Capture the cell that displays the provided text and extract its [x, y] central coordinate. 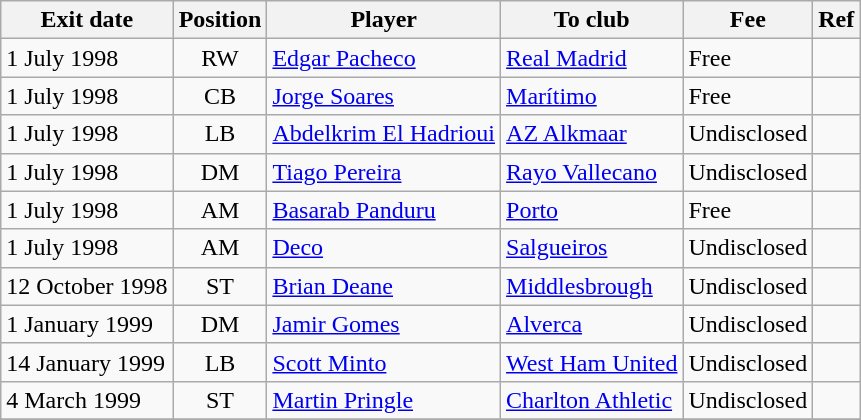
RW [220, 58]
Martin Pringle [384, 400]
AZ Alkmaar [592, 134]
Alverca [592, 324]
Abdelkrim El Hadrioui [384, 134]
1 January 1999 [87, 324]
12 October 1998 [87, 286]
Salgueiros [592, 248]
Scott Minto [384, 362]
Jorge Soares [384, 96]
Exit date [87, 20]
Position [220, 20]
14 January 1999 [87, 362]
Brian Deane [384, 286]
Tiago Pereira [384, 172]
Rayo Vallecano [592, 172]
To club [592, 20]
4 March 1999 [87, 400]
CB [220, 96]
Porto [592, 210]
Jamir Gomes [384, 324]
Charlton Athletic [592, 400]
Deco [384, 248]
Middlesbrough [592, 286]
Basarab Panduru [384, 210]
Ref [836, 20]
Real Madrid [592, 58]
Edgar Pacheco [384, 58]
Fee [748, 20]
West Ham United [592, 362]
Marítimo [592, 96]
Player [384, 20]
